For the text-containing cell, return its midpoint in [x, y] coordinate format. 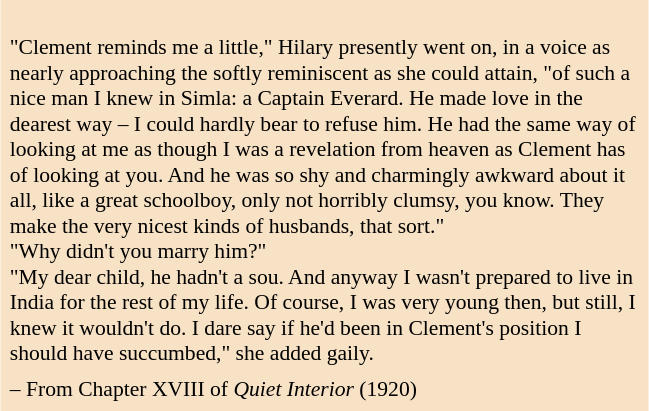
– From Chapter XVIII of Quiet Interior (1920) [324, 389]
